Return [X, Y] of the center of cell containing provided text 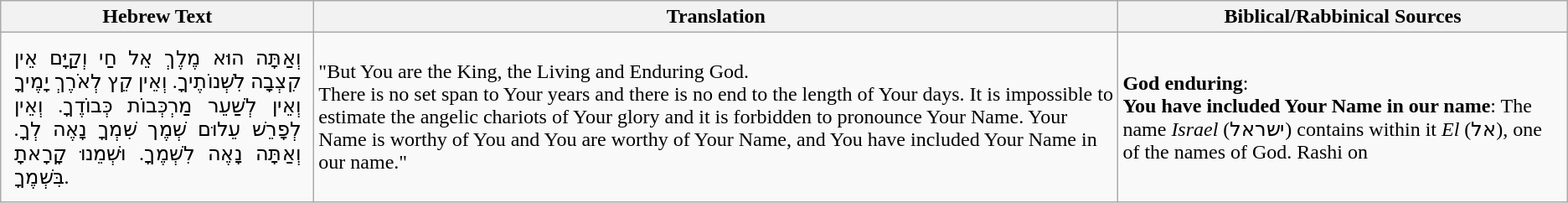
God enduring: You have included Your Name in our name: The name Israel (ישראל) contains within it El (אל), one of the names of God. Rashi on [1343, 117]
Translation [716, 17]
Hebrew Text [157, 17]
Biblical/Rabbinical Sources [1343, 17]
